Detect which cell encompasses the target text, then output its (x, y) center coordinate. 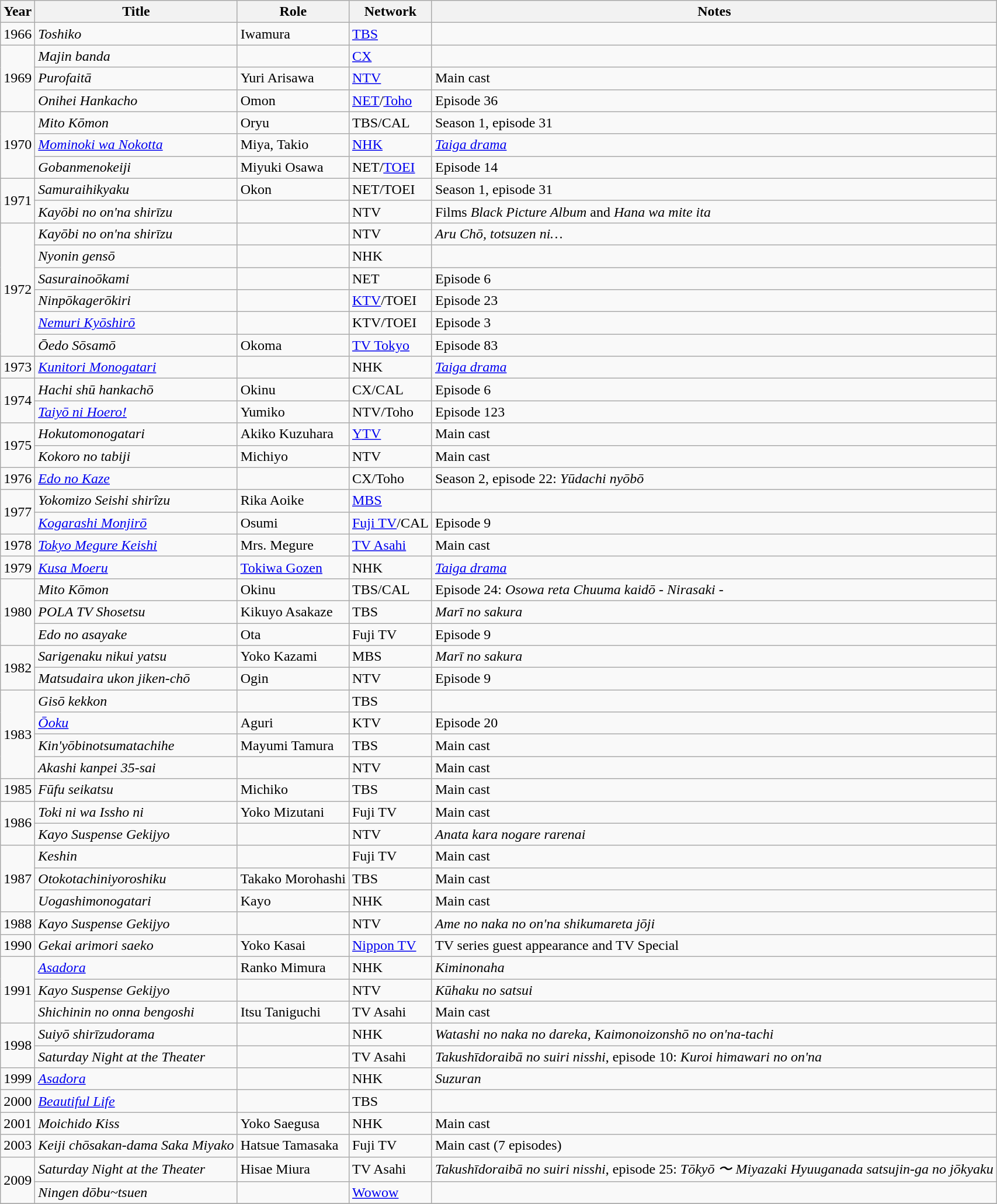
Nippon TV (390, 945)
Ninpōkagerōkiri (136, 301)
Uogashimonogatari (136, 901)
Rika Aoike (293, 501)
Okoma (293, 345)
Toshiko (136, 34)
Yoko Kazami (293, 657)
1976 (18, 478)
Mominoki wa Nokotta (136, 145)
Episode 23 (714, 301)
Title (136, 12)
1991 (18, 990)
Onihei Hankacho (136, 100)
Yoko Kasai (293, 945)
Suzuran (714, 1079)
Miyuki Osawa (293, 167)
Omon (293, 100)
Ningen dōbu~tsuen (136, 1193)
Sarigenaku nikui yatsu (136, 657)
2001 (18, 1123)
1972 (18, 289)
NET/Toho (390, 100)
Ōedo Sōsamō (136, 345)
Aru Chō, totsuzen ni… (714, 234)
Episode 24: Osowa reta Chuuma kaidō - Nirasaki - (714, 589)
Yoko Mizutani (293, 812)
1969 (18, 78)
1978 (18, 545)
Kusa Moeru (136, 567)
1979 (18, 567)
1980 (18, 612)
Purofaitā (136, 78)
Majin banda (136, 56)
Miya, Takio (293, 145)
Hachi shū hankachō (136, 390)
Aguri (293, 723)
Kin'yōbinotsumatachihe (136, 745)
Mrs. Megure (293, 545)
Gekai arimori saeko (136, 945)
Tokiwa Gozen (293, 567)
Yokomizo Seishi shirîzu (136, 501)
Yoko Saegusa (293, 1123)
Yumiko (293, 412)
1973 (18, 367)
Kogarashi Monjirō (136, 523)
1983 (18, 734)
Hokutomonogatari (136, 434)
Akiko Kuzuhara (293, 434)
Takushīdoraibā no suiri nisshi, episode 10: Kuroi himawari no on'na (714, 1057)
1971 (18, 200)
1999 (18, 1079)
Takushīdoraibā no suiri nisshi, episode 25: Tōkyō 〜 Miyazaki Hyuuganada satsujin-ga no jōkyaku (714, 1170)
Year (18, 12)
Toki ni wa Issho ni (136, 812)
Watashi no naka no dareka, Kaimonoizonshō no on'na-tachi (714, 1035)
Ota (293, 634)
1987 (18, 879)
1982 (18, 668)
Anata kara nogare rarenai (714, 834)
Otokotachiniyoroshiku (136, 879)
Okon (293, 189)
NTV/Toho (390, 412)
1998 (18, 1046)
Episode 123 (714, 412)
CX/Toho (390, 478)
Kiminonaha (714, 967)
Ogin (293, 679)
Samuraihikyaku (136, 189)
Gisō kekkon (136, 701)
Main cast (7 episodes) (714, 1146)
Keiji chōsakan-dama Saka Miyako (136, 1146)
Michiko (293, 790)
2000 (18, 1101)
Season 2, episode 22: Yūdachi nyōbō (714, 478)
Keshin (136, 856)
CX (390, 56)
Shichinin no onna bengoshi (136, 1012)
Kikuyo Asakaze (293, 612)
Mayumi Tamura (293, 745)
Yuri Arisawa (293, 78)
1975 (18, 445)
Iwamura (293, 34)
Suiyō shirīzudorama (136, 1035)
Beautiful Life (136, 1101)
Kayo (293, 901)
Itsu Taniguchi (293, 1012)
Episode 36 (714, 100)
1974 (18, 401)
Kūhaku no satsui (714, 990)
Tokyo Megure Keishi (136, 545)
1966 (18, 34)
1986 (18, 823)
Network (390, 12)
Episode 14 (714, 167)
1988 (18, 923)
KTV (390, 723)
TV Tokyo (390, 345)
Films Black Picture Album and Hana wa mite ita (714, 211)
Fuji TV/CAL (390, 523)
Takako Morohashi (293, 879)
Moichido Kiss (136, 1123)
Hatsue Tamasaka (293, 1146)
2003 (18, 1146)
Episode 3 (714, 323)
POLA TV Shosetsu (136, 612)
Wowow (390, 1193)
Kokoro no tabiji (136, 456)
Michiyo (293, 456)
TV series guest appearance and TV Special (714, 945)
Episode 20 (714, 723)
Fūfu seikatsu (136, 790)
CX/CAL (390, 390)
1970 (18, 145)
2009 (18, 1180)
Matsudaira ukon jiken-chō (136, 679)
NET (390, 279)
Role (293, 12)
Hisae Miura (293, 1170)
Ame no naka no on'na shikumareta jōji (714, 923)
Edo no Kaze (136, 478)
Taiyō ni Hoero! (136, 412)
Nemuri Kyōshirō (136, 323)
Episode 83 (714, 345)
Ōoku (136, 723)
YTV (390, 434)
Nyonin gensō (136, 256)
Oryu (293, 123)
1990 (18, 945)
Osumi (293, 523)
Kunitori Monogatari (136, 367)
1977 (18, 512)
Sasurainoōkami (136, 279)
Edo no asayake (136, 634)
Akashi kanpei 35-sai (136, 768)
1985 (18, 790)
Gobanmenokeiji (136, 167)
Ranko Mimura (293, 967)
Notes (714, 12)
